Scan for the cell matching the given text and deliver its [X, Y] coordinate at center. 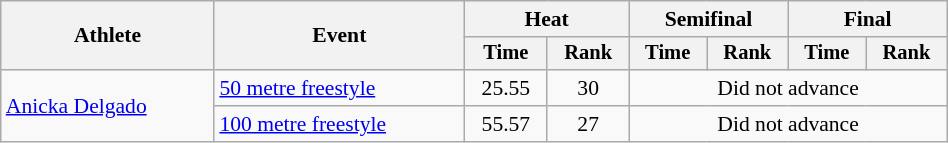
Final [868, 19]
30 [588, 88]
100 metre freestyle [339, 124]
Heat [546, 19]
Anicka Delgado [108, 106]
55.57 [506, 124]
50 metre freestyle [339, 88]
25.55 [506, 88]
Athlete [108, 36]
Event [339, 36]
27 [588, 124]
Semifinal [708, 19]
